Search for the cell housing the specified text and yield its (X, Y) center coordinate. 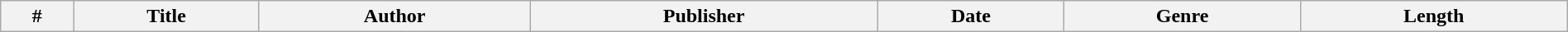
Genre (1183, 16)
# (37, 16)
Length (1434, 16)
Title (166, 16)
Date (971, 16)
Author (394, 16)
Publisher (704, 16)
